Locate the cell with the specified text and output its [X, Y] center coordinate. 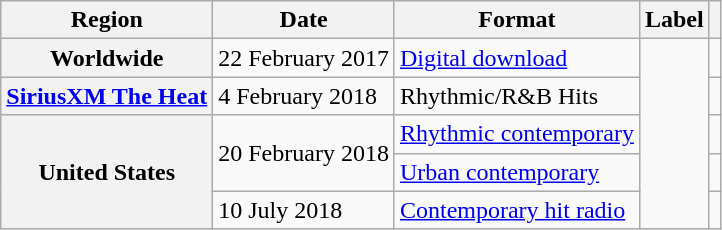
20 February 2018 [304, 153]
Contemporary hit radio [516, 210]
4 February 2018 [304, 96]
Format [516, 20]
Rhythmic contemporary [516, 134]
Worldwide [107, 58]
10 July 2018 [304, 210]
SiriusXM The Heat [107, 96]
Region [107, 20]
Date [304, 20]
Rhythmic/R&B Hits [516, 96]
Label [674, 20]
22 February 2017 [304, 58]
Digital download [516, 58]
Urban contemporary [516, 172]
United States [107, 172]
